Extract the [X, Y] coordinate from the center of the cell holding the provided text.  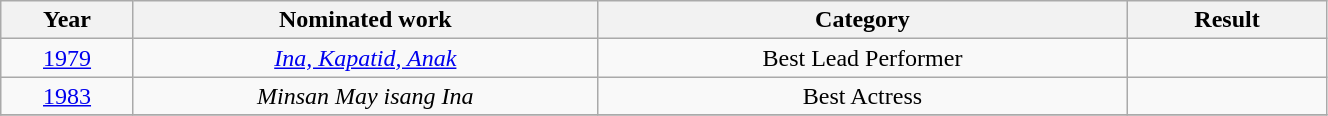
Best Actress [862, 96]
Ina, Kapatid, Anak [365, 58]
Best Lead Performer [862, 58]
1983 [68, 96]
Result [1228, 20]
Year [68, 20]
Nominated work [365, 20]
1979 [68, 58]
Minsan May isang Ina [365, 96]
Category [862, 20]
